Return the (x, y) coordinate for the center point of the cell that contains the specified text.  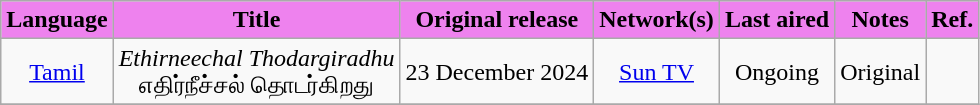
Network(s) (657, 20)
Title (256, 20)
Original release (497, 20)
Original (880, 72)
23 December 2024 (497, 72)
Ref. (952, 20)
Last aired (776, 20)
Tamil (57, 72)
Language (57, 20)
Notes (880, 20)
Ethirneechal Thodargiradhu எதிர்நீச்சல் தொடர்கிறது (256, 72)
Sun TV (657, 72)
Ongoing (776, 72)
